Capture the cell that displays the provided text and extract its (x, y) central coordinate. 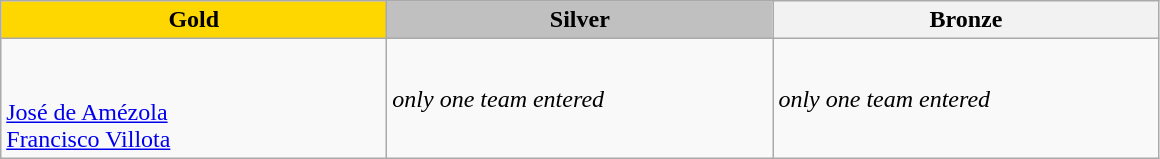
Gold (194, 20)
Bronze (966, 20)
Silver (580, 20)
José de Amézola Francisco Villota (194, 98)
